Return the [x, y] coordinate for the center point of the cell that contains the specified text.  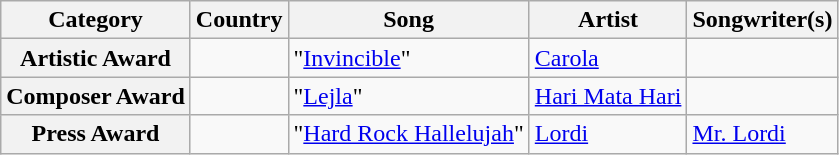
"Lejla" [408, 96]
Carola [608, 58]
Songwriter(s) [762, 20]
Hari Mata Hari [608, 96]
"Invincible" [408, 58]
Artistic Award [96, 58]
Lordi [608, 134]
Category [96, 20]
"Hard Rock Hallelujah" [408, 134]
Press Award [96, 134]
Song [408, 20]
Artist [608, 20]
Mr. Lordi [762, 134]
Composer Award [96, 96]
Country [239, 20]
